Return the [x, y] coordinate for the center point of the cell that contains the specified text.  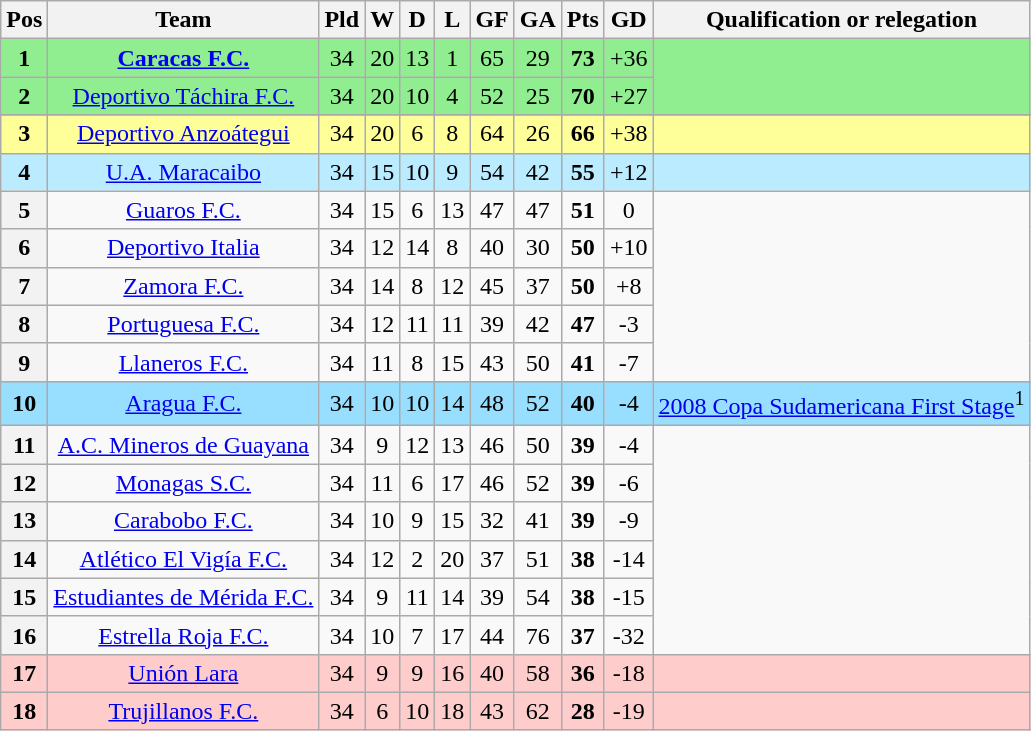
D [418, 20]
GA [538, 20]
0 [628, 210]
Portuguesa F.C. [184, 324]
Estrella Roja F.C. [184, 635]
76 [538, 635]
+27 [628, 96]
Monagas S.C. [184, 483]
Estudiantes de Mérida F.C. [184, 597]
Atlético El Vigía F.C. [184, 559]
Llaneros F.C. [184, 362]
-7 [628, 362]
-32 [628, 635]
48 [492, 404]
Team [184, 20]
5 [24, 210]
+10 [628, 248]
Trujillanos F.C. [184, 711]
Deportivo Táchira F.C. [184, 96]
55 [582, 172]
Deportivo Italia [184, 248]
3 [24, 134]
-14 [628, 559]
64 [492, 134]
Zamora F.C. [184, 286]
-9 [628, 521]
Unión Lara [184, 673]
-19 [628, 711]
58 [538, 673]
+36 [628, 58]
Caracas F.C. [184, 58]
U.A. Maracaibo [184, 172]
32 [492, 521]
45 [492, 286]
65 [492, 58]
2008 Copa Sudamericana First Stage1 [842, 404]
62 [538, 711]
26 [538, 134]
66 [582, 134]
Carabobo F.C. [184, 521]
A.C. Mineros de Guayana [184, 445]
Pos [24, 20]
GF [492, 20]
+12 [628, 172]
-6 [628, 483]
Pld [342, 20]
30 [538, 248]
Deportivo Anzoátegui [184, 134]
73 [582, 58]
L [452, 20]
25 [538, 96]
-15 [628, 597]
+8 [628, 286]
Pts [582, 20]
-18 [628, 673]
28 [582, 711]
Guaros F.C. [184, 210]
70 [582, 96]
GD [628, 20]
+38 [628, 134]
44 [492, 635]
36 [582, 673]
-3 [628, 324]
Qualification or relegation [842, 20]
29 [538, 58]
Aragua F.C. [184, 404]
W [382, 20]
